Identify which cell holds the provided text, then report its [x, y] central coordinate. 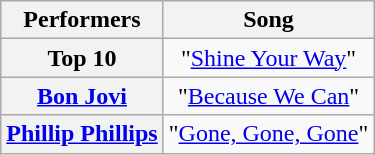
"Gone, Gone, Gone" [268, 134]
Song [268, 20]
Top 10 [82, 58]
Phillip Phillips [82, 134]
"Because We Can" [268, 96]
Bon Jovi [82, 96]
"Shine Your Way" [268, 58]
Performers [82, 20]
